Capture the cell that displays the provided text and extract its [x, y] central coordinate. 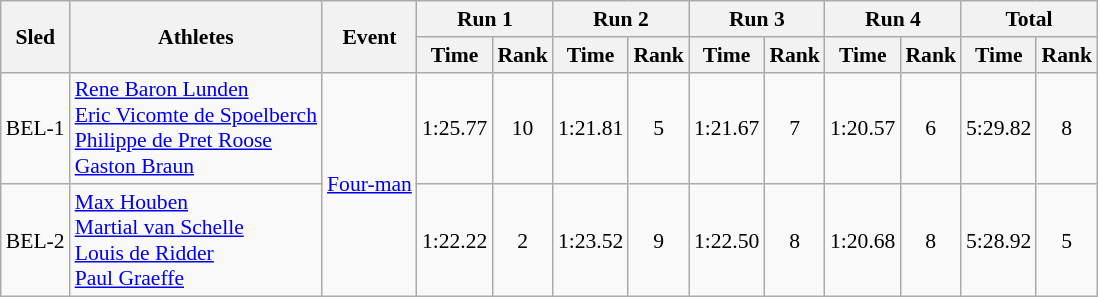
Athletes [196, 36]
1:25.77 [454, 128]
Run 1 [485, 19]
BEL-1 [36, 128]
Run 4 [893, 19]
1:20.57 [862, 128]
5:29.82 [998, 128]
6 [930, 128]
7 [794, 128]
1:22.50 [726, 241]
1:22.22 [454, 241]
Rene Baron LundenEric Vicomte de SpoelberchPhilippe de Pret RooseGaston Braun [196, 128]
Run 2 [621, 19]
BEL-2 [36, 241]
1:21.67 [726, 128]
Total [1029, 19]
2 [522, 241]
Sled [36, 36]
9 [658, 241]
10 [522, 128]
1:20.68 [862, 241]
5:28.92 [998, 241]
1:21.81 [590, 128]
1:23.52 [590, 241]
Four-man [370, 184]
Max HoubenMartial van SchelleLouis de RidderPaul Graeffe [196, 241]
Event [370, 36]
Run 3 [757, 19]
